For the text-containing cell, return its midpoint in [x, y] coordinate format. 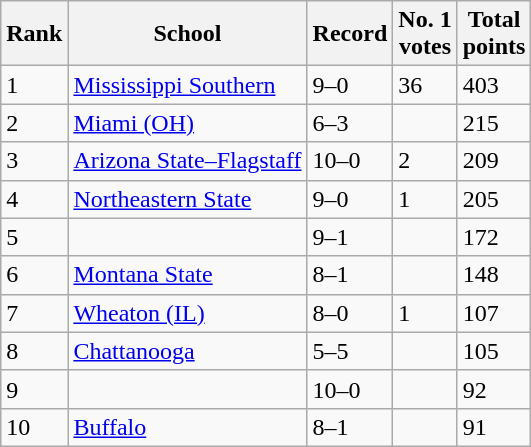
7 [34, 313]
Buffalo [188, 427]
107 [494, 313]
No. 1votes [425, 34]
Chattanooga [188, 351]
8 [34, 351]
92 [494, 389]
5 [34, 237]
5–5 [350, 351]
215 [494, 123]
105 [494, 351]
6–3 [350, 123]
9 [34, 389]
Totalpoints [494, 34]
Rank [34, 34]
148 [494, 275]
91 [494, 427]
8–0 [350, 313]
Miami (OH) [188, 123]
School [188, 34]
Northeastern State [188, 199]
36 [425, 85]
209 [494, 161]
Montana State [188, 275]
172 [494, 237]
Arizona State–Flagstaff [188, 161]
Mississippi Southern [188, 85]
Record [350, 34]
205 [494, 199]
Wheaton (IL) [188, 313]
403 [494, 85]
4 [34, 199]
3 [34, 161]
10 [34, 427]
9–1 [350, 237]
6 [34, 275]
